Determine the [X, Y] coordinate at the center of the cell enclosing the given text.  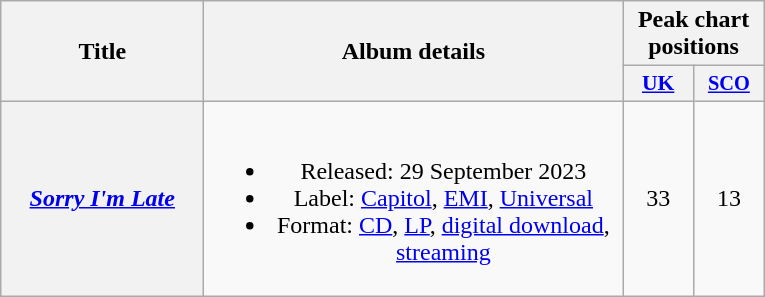
SCO [728, 84]
Released: 29 September 2023Label: Capitol, EMI, UniversalFormat: CD, LP, digital download, streaming [414, 198]
Title [102, 52]
13 [728, 198]
Peak chart positions [694, 34]
33 [658, 198]
Sorry I'm Late [102, 198]
Album details [414, 52]
UK [658, 84]
